Scan for the cell matching the given text and deliver its [X, Y] coordinate at center. 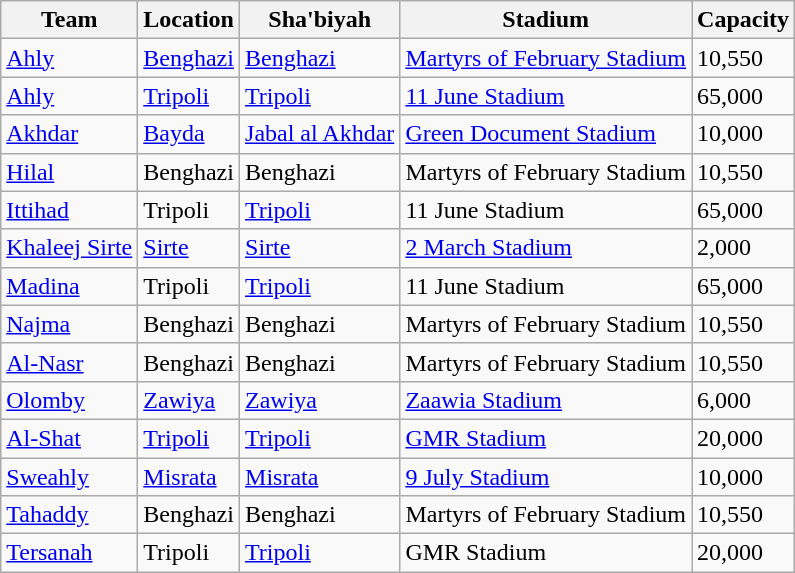
Madina [70, 286]
Location [189, 20]
Sha'biyah [320, 20]
Tersanah [70, 553]
Hilal [70, 172]
6,000 [744, 400]
Tahaddy [70, 515]
Olomby [70, 400]
Al-Nasr [70, 362]
2 March Stadium [546, 248]
Green Document Stadium [546, 134]
Al-Shat [70, 438]
Capacity [744, 20]
Akhdar [70, 134]
Bayda [189, 134]
Team [70, 20]
Khaleej Sirte [70, 248]
Ittihad [70, 210]
Jabal al Akhdar [320, 134]
9 July Stadium [546, 477]
Stadium [546, 20]
2,000 [744, 248]
Najma [70, 324]
Zaawia Stadium [546, 400]
Sweahly [70, 477]
